From the cell containing the given text, extract its center point as [x, y] coordinate. 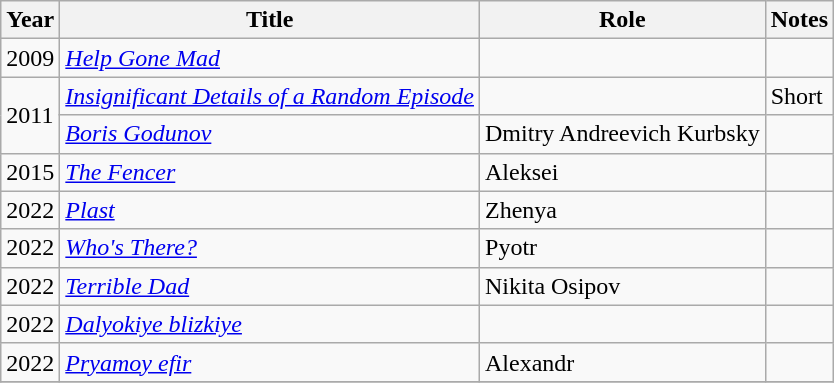
Who's There? [270, 248]
Boris Godunov [270, 134]
2015 [30, 172]
Short [799, 96]
Notes [799, 20]
Year [30, 20]
2009 [30, 58]
Title [270, 20]
Pryamoy efir [270, 362]
Zhenya [623, 210]
Aleksei [623, 172]
Role [623, 20]
Insignificant Details of a Random Episode [270, 96]
Dmitry Andreevich Kurbsky [623, 134]
Pyotr [623, 248]
Plast [270, 210]
Dalyokiye blizkiye [270, 324]
Terrible Dad [270, 286]
The Fencer [270, 172]
Help Gone Mad [270, 58]
2011 [30, 115]
Alexandr [623, 362]
Nikita Osipov [623, 286]
